From the cell containing the given text, extract its center point as (X, Y) coordinate. 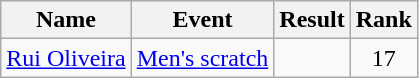
Rui Oliveira (66, 58)
17 (384, 58)
Event (202, 20)
Result (312, 20)
Name (66, 20)
Rank (384, 20)
Men's scratch (202, 58)
